Detect which cell encompasses the target text, then output its [X, Y] center coordinate. 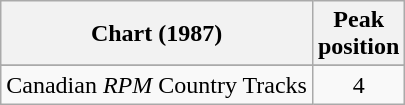
Canadian RPM Country Tracks [157, 85]
Peakposition [358, 34]
Chart (1987) [157, 34]
4 [358, 85]
